From the cell containing the given text, extract its center point as [X, Y] coordinate. 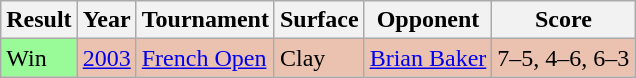
Clay [319, 58]
Tournament [205, 20]
Win [39, 58]
2003 [106, 58]
Result [39, 20]
Brian Baker [428, 58]
7–5, 4–6, 6–3 [564, 58]
Surface [319, 20]
Score [564, 20]
Year [106, 20]
French Open [205, 58]
Opponent [428, 20]
